Output the [X, Y] coordinate of the center of the cell containing the given text.  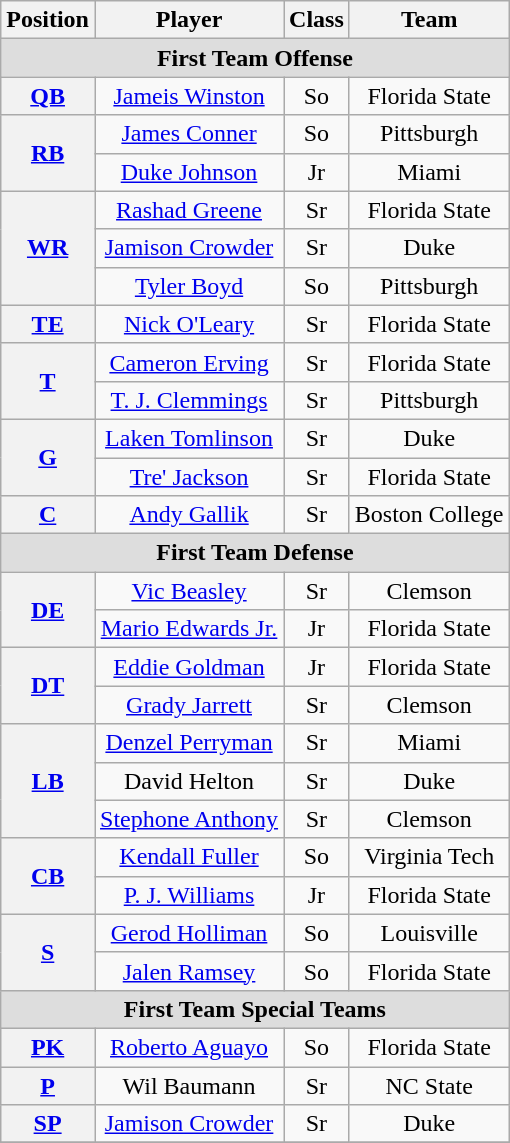
CB [48, 876]
NC State [429, 1085]
Gerod Holliman [188, 933]
PK [48, 1047]
Stephone Anthony [188, 819]
C [48, 515]
David Helton [188, 781]
Eddie Goldman [188, 667]
Grady Jarrett [188, 705]
First Team Defense [255, 553]
T. J. Clemmings [188, 400]
P. J. Williams [188, 895]
Kendall Fuller [188, 857]
S [48, 952]
James Conner [188, 134]
First Team Offense [255, 58]
QB [48, 96]
Jalen Ramsey [188, 971]
Tyler Boyd [188, 286]
LB [48, 781]
DE [48, 610]
Boston College [429, 515]
Mario Edwards Jr. [188, 629]
Class [317, 20]
Duke Johnson [188, 172]
RB [48, 153]
Denzel Perryman [188, 743]
TE [48, 324]
Nick O'Leary [188, 324]
G [48, 457]
P [48, 1085]
Virginia Tech [429, 857]
SP [48, 1124]
Cameron Erving [188, 362]
DT [48, 686]
First Team Special Teams [255, 1009]
Andy Gallik [188, 515]
Position [48, 20]
Laken Tomlinson [188, 438]
Team [429, 20]
Player [188, 20]
Rashad Greene [188, 210]
Roberto Aguayo [188, 1047]
Vic Beasley [188, 591]
Wil Baumann [188, 1085]
Tre' Jackson [188, 477]
T [48, 381]
Louisville [429, 933]
WR [48, 248]
Jameis Winston [188, 96]
